Return [X, Y] of the center of cell containing provided text 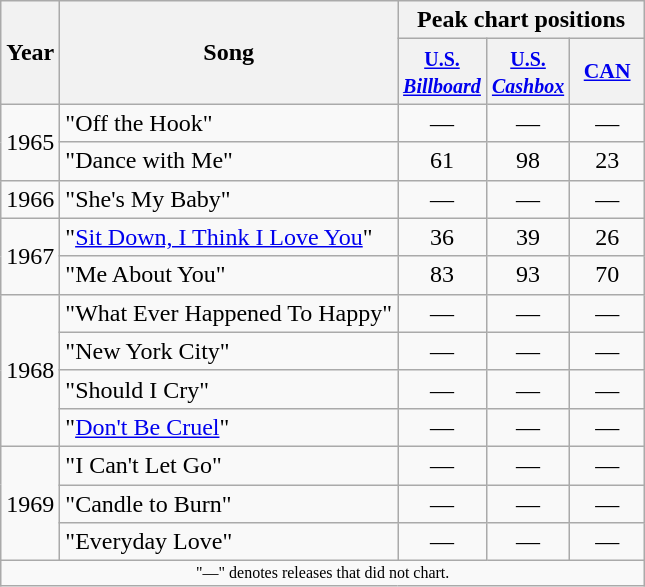
1969 [30, 503]
"Should I Cry" [229, 389]
1967 [30, 256]
1965 [30, 142]
"Sit Down, I Think I Love You" [229, 237]
Year [30, 52]
"She's My Baby" [229, 199]
"Candle to Burn" [229, 503]
36 [442, 237]
CAN [608, 72]
U.S. Billboard [442, 72]
"Off the Hook" [229, 123]
70 [608, 275]
Peak chart positions [522, 20]
83 [442, 275]
"Everyday Love" [229, 542]
Song [229, 52]
"I Can't Let Go" [229, 465]
"Don't Be Cruel" [229, 427]
39 [528, 237]
61 [442, 161]
U.S. Cashbox [528, 72]
26 [608, 237]
"Me About You" [229, 275]
98 [528, 161]
"New York City" [229, 351]
"What Ever Happened To Happy" [229, 313]
93 [528, 275]
23 [608, 161]
"Dance with Me" [229, 161]
"—" denotes releases that did not chart. [323, 573]
1966 [30, 199]
1968 [30, 370]
